Extract the (x, y) coordinate from the center of the cell holding the provided text.  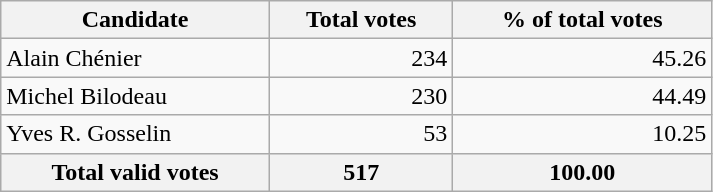
100.00 (582, 172)
% of total votes (582, 20)
45.26 (582, 58)
Michel Bilodeau (136, 96)
517 (360, 172)
Total valid votes (136, 172)
Yves R. Gosselin (136, 134)
Alain Chénier (136, 58)
Candidate (136, 20)
53 (360, 134)
10.25 (582, 134)
234 (360, 58)
230 (360, 96)
44.49 (582, 96)
Total votes (360, 20)
